For the text-containing cell, return its midpoint in (X, Y) coordinate format. 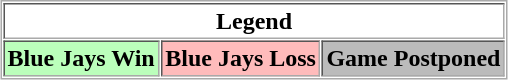
Game Postponed (414, 58)
Blue Jays Win (81, 58)
Blue Jays Loss (241, 58)
Legend (254, 21)
